Output the [X, Y] coordinate of the center of the cell containing the given text.  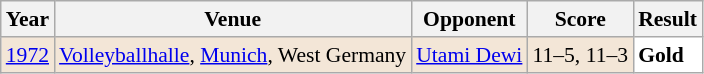
Utami Dewi [469, 55]
Opponent [469, 19]
11–5, 11–3 [580, 55]
Result [668, 19]
Gold [668, 55]
1972 [28, 55]
Venue [232, 19]
Score [580, 19]
Year [28, 19]
Volleyballhalle, Munich, West Germany [232, 55]
